Provide the (X, Y) coordinate of the cell's center where the given text is located.  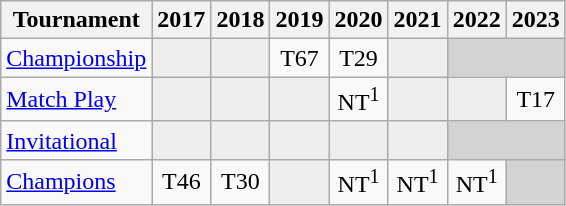
Championship (76, 58)
2022 (476, 20)
T29 (358, 58)
T67 (300, 58)
Invitational (76, 140)
2020 (358, 20)
Match Play (76, 100)
2023 (536, 20)
2021 (418, 20)
2018 (240, 20)
Tournament (76, 20)
Champions (76, 182)
T46 (182, 182)
T17 (536, 100)
2019 (300, 20)
T30 (240, 182)
2017 (182, 20)
